Return the [x, y] coordinate for the center point of the cell that contains the specified text.  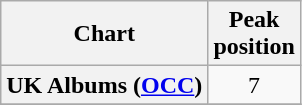
UK Albums (OCC) [104, 85]
Chart [104, 34]
Peakposition [254, 34]
7 [254, 85]
